Return the (x, y) coordinate for the center point of the cell that contains the specified text.  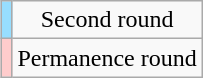
Permanence round (107, 58)
Second round (107, 20)
